Capture the cell that displays the provided text and extract its (x, y) central coordinate. 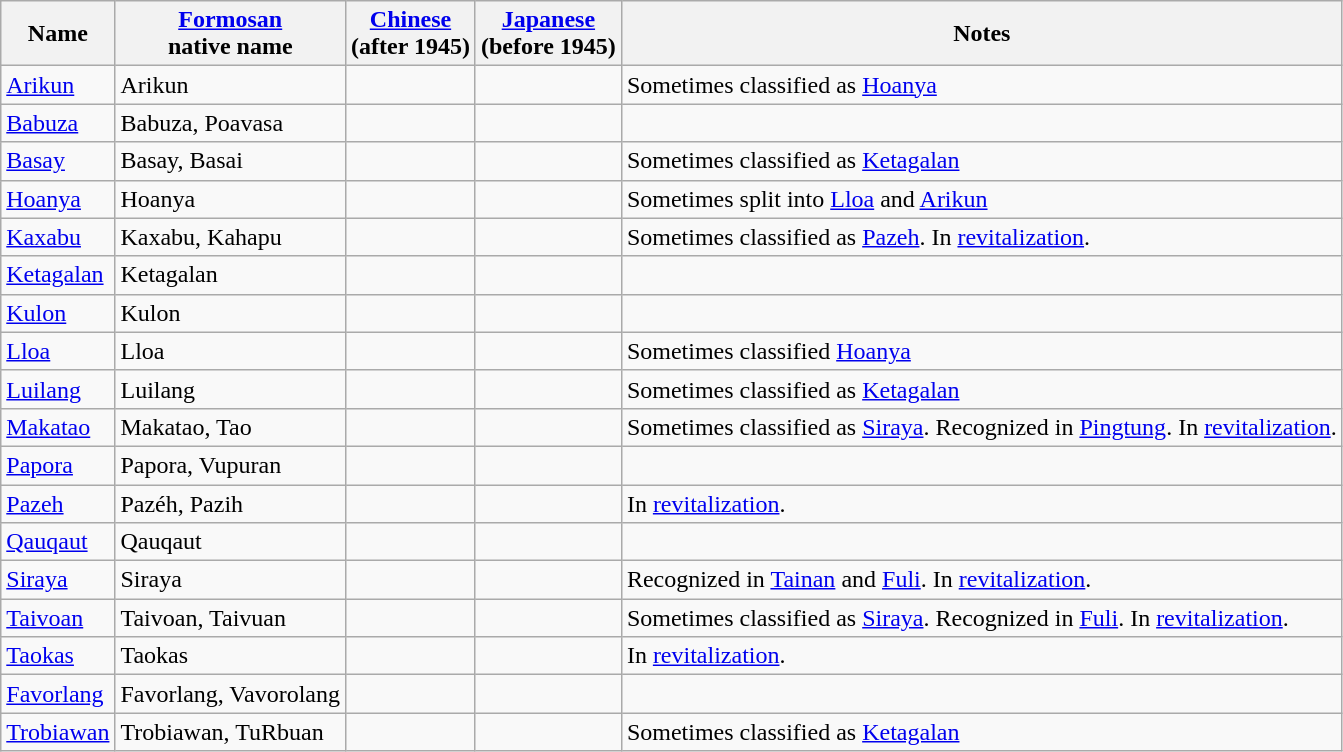
Favorlang, Vavorolang (230, 694)
Papora, Vupuran (230, 465)
Trobiawan (58, 732)
Makatao (58, 427)
Sometimes classified as Hoanya (982, 85)
Trobiawan, TuRbuan (230, 732)
Kaxabu (58, 237)
Taivoan, Taivuan (230, 618)
Pazéh, Pazih (230, 503)
Pazeh (58, 503)
Kaxabu, Kahapu (230, 237)
Basay, Basai (230, 161)
Sometimes classified as Siraya. Recognized in Pingtung. In revitalization. (982, 427)
Basay (58, 161)
Sometimes split into Lloa and Arikun (982, 199)
Taivoan (58, 618)
Sometimes classified as Pazeh. In revitalization. (982, 237)
Japanese(before 1945) (548, 34)
Sometimes classified as Siraya. Recognized in Fuli. In revitalization. (982, 618)
Babuza, Poavasa (230, 123)
Favorlang (58, 694)
Babuza (58, 123)
Formosannative name (230, 34)
Recognized in Tainan and Fuli. In revitalization. (982, 580)
Name (58, 34)
Chinese(after 1945) (411, 34)
Makatao, Tao (230, 427)
Notes (982, 34)
Papora (58, 465)
Sometimes classified Hoanya (982, 351)
